From the cell containing the given text, extract its center point as (x, y) coordinate. 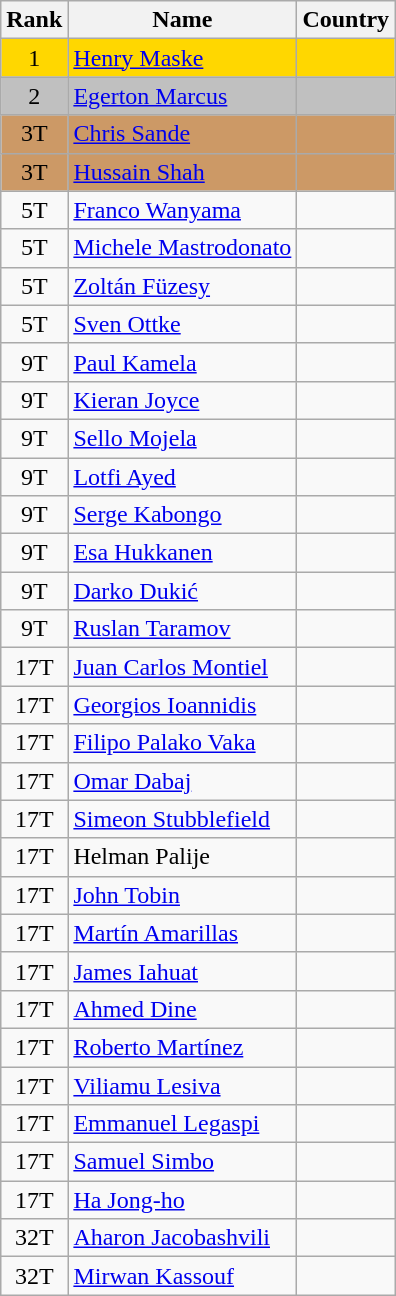
2 (34, 96)
Juan Carlos Montiel (182, 667)
Chris Sande (182, 134)
Darko Dukić (182, 591)
Lotfi Ayed (182, 477)
Sello Mojela (182, 438)
Georgios Ioannidis (182, 705)
Ruslan Taramov (182, 629)
Serge Kabongo (182, 515)
Name (182, 20)
Zoltán Füzesy (182, 286)
Hussain Shah (182, 172)
Simeon Stubblefield (182, 819)
Sven Ottke (182, 324)
Kieran Joyce (182, 400)
Henry Maske (182, 58)
Filipo Palako Vaka (182, 743)
Rank (34, 20)
Ha Jong-ho (182, 1200)
James Iahuat (182, 971)
Franco Wanyama (182, 210)
Aharon Jacobashvili (182, 1238)
Michele Mastrodonato (182, 248)
Martín Amarillas (182, 933)
1 (34, 58)
Ahmed Dine (182, 1009)
Emmanuel Legaspi (182, 1124)
Country (346, 20)
Samuel Simbo (182, 1162)
John Tobin (182, 895)
Paul Kamela (182, 362)
Viliamu Lesiva (182, 1085)
Egerton Marcus (182, 96)
Esa Hukkanen (182, 553)
Roberto Martínez (182, 1047)
Helman Palije (182, 857)
Mirwan Kassouf (182, 1276)
Omar Dabaj (182, 781)
